Search for the cell housing the specified text and yield its [x, y] center coordinate. 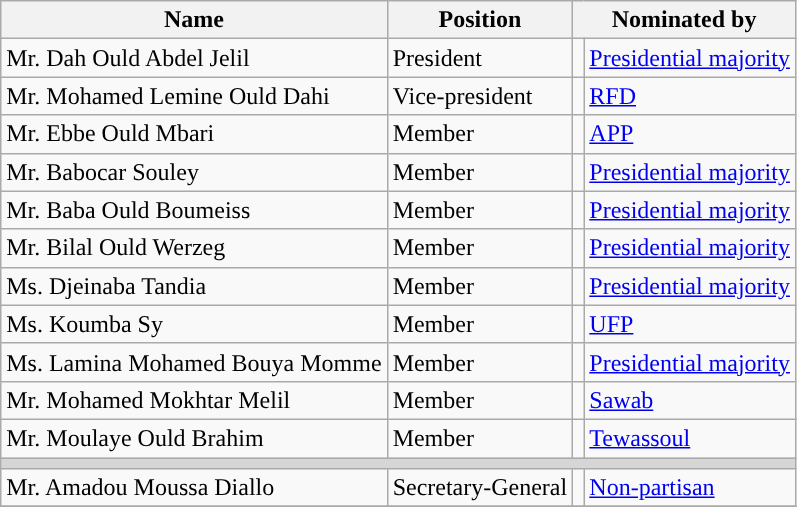
Mr. Dah Ould Abdel Jelil [194, 58]
Name [194, 20]
Vice-president [480, 96]
Mr. Ebbe Ould Mbari [194, 134]
Mr. Mohamed Lemine Ould Dahi [194, 96]
Mr. Moulaye Ould Brahim [194, 438]
Non-partisan [690, 488]
APP [690, 134]
Position [480, 20]
Mr. Mohamed Mokhtar Melil [194, 400]
RFD [690, 96]
Nominated by [684, 20]
UFP [690, 324]
Ms. Djeinaba Tandia [194, 286]
Mr. Baba Ould Boumeiss [194, 210]
Mr. Bilal Ould Werzeg [194, 248]
Tewassoul [690, 438]
Ms. Lamina Mohamed Bouya Momme [194, 362]
Sawab [690, 400]
Ms. Koumba Sy [194, 324]
Mr. Amadou Moussa Diallo [194, 488]
President [480, 58]
Secretary-General [480, 488]
Mr. Babocar Souley [194, 172]
